Provide the [x, y] coordinate of the cell's center where the given text is located.  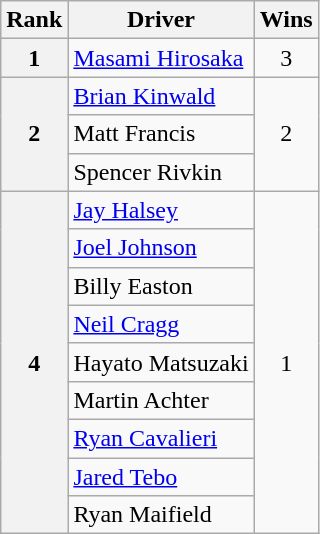
Rank [34, 20]
Driver [161, 20]
Billy Easton [161, 286]
Joel Johnson [161, 248]
Hayato Matsuzaki [161, 362]
Ryan Cavalieri [161, 438]
Jay Halsey [161, 210]
Matt Francis [161, 134]
Brian Kinwald [161, 96]
Jared Tebo [161, 477]
Martin Achter [161, 400]
Ryan Maifield [161, 515]
Spencer Rivkin [161, 172]
Masami Hirosaka [161, 58]
4 [34, 362]
Wins [286, 20]
3 [286, 58]
Neil Cragg [161, 324]
